Return the [X, Y] coordinate for the center point of the cell that contains the specified text.  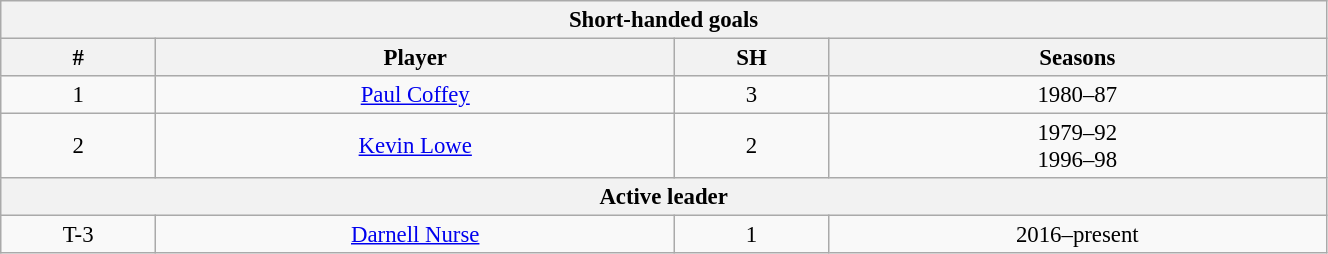
T-3 [78, 235]
1979–921996–98 [1077, 146]
Kevin Lowe [416, 146]
Short-handed goals [664, 20]
Seasons [1077, 58]
Player [416, 58]
# [78, 58]
2016–present [1077, 235]
3 [752, 95]
Darnell Nurse [416, 235]
SH [752, 58]
Paul Coffey [416, 95]
Active leader [664, 197]
1980–87 [1077, 95]
